Scan for the cell matching the given text and deliver its [X, Y] coordinate at center. 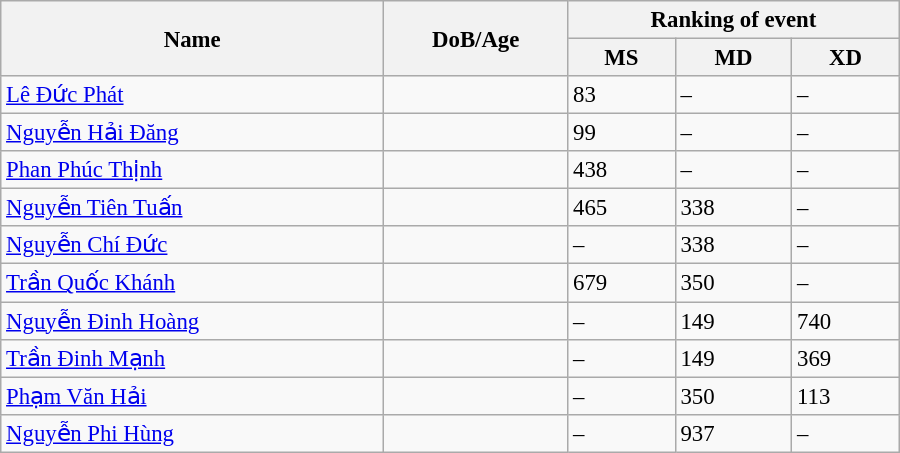
Trần Đinh Mạnh [192, 358]
369 [846, 358]
937 [734, 433]
113 [846, 396]
XD [846, 58]
Trần Quốc Khánh [192, 283]
99 [622, 133]
438 [622, 170]
Phạm Văn Hải [192, 396]
Nguyễn Hải Đăng [192, 133]
Nguyễn Đinh Hoàng [192, 321]
Phan Phúc Thịnh [192, 170]
MS [622, 58]
740 [846, 321]
Name [192, 38]
Nguyễn Phi Hùng [192, 433]
83 [622, 95]
Lê Đức Phát [192, 95]
465 [622, 208]
DoB/Age [476, 38]
Nguyễn Chí Đức [192, 245]
Nguyễn Tiên Tuấn [192, 208]
Ranking of event [734, 20]
679 [622, 283]
MD [734, 58]
